Identify which cell holds the provided text, then report its [X, Y] central coordinate. 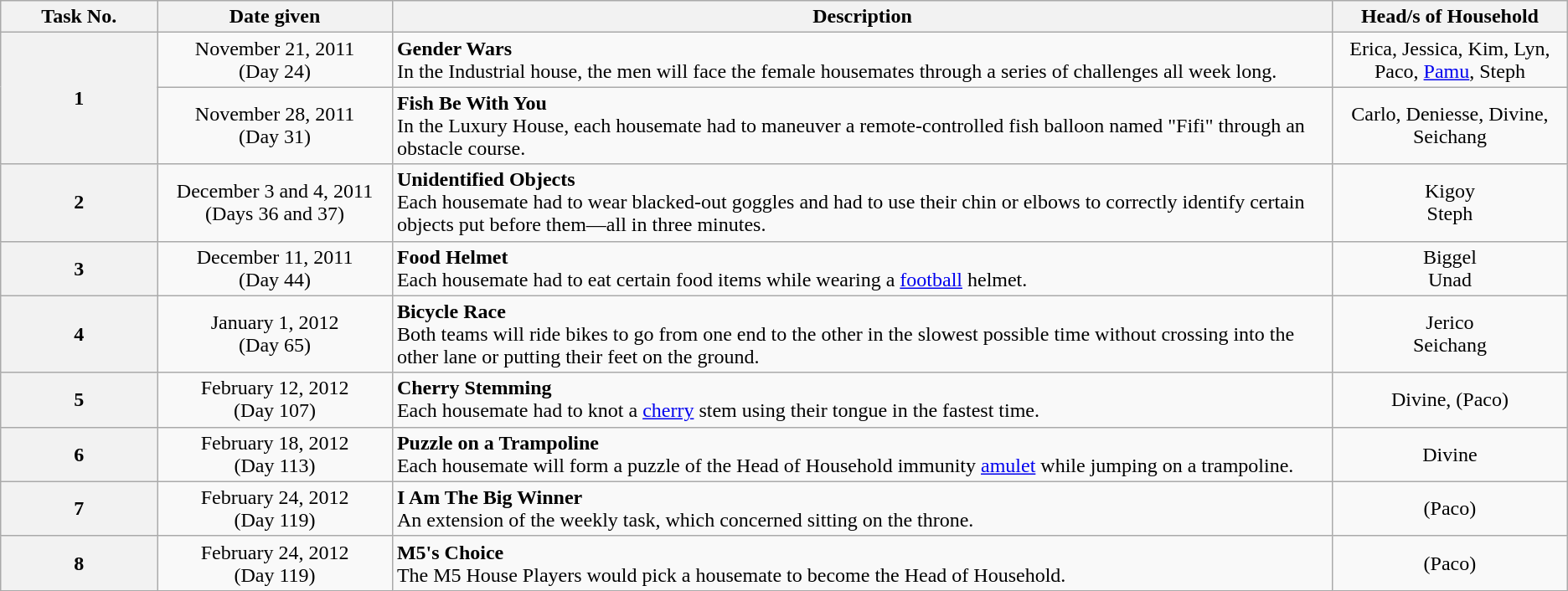
4 [79, 334]
M5's ChoiceThe M5 House Players would pick a housemate to become the Head of Household. [862, 563]
Food HelmetEach housemate had to eat certain food items while wearing a football helmet. [862, 268]
Biggel Unad [1451, 268]
Head/s of Household [1451, 17]
February 18, 2012 (Day 113) [275, 454]
December 3 and 4, 2011 (Days 36 and 37) [275, 203]
Date given [275, 17]
6 [79, 454]
Gender WarsIn the Industrial house, the men will face the female housemates through a series of challenges all week long. [862, 60]
January 1, 2012 (Day 65) [275, 334]
Task No. [79, 17]
December 11, 2011 (Day 44) [275, 268]
Kigoy Steph [1451, 203]
Description [862, 17]
Fish Be With YouIn the Luxury House, each housemate had to maneuver a remote-controlled fish balloon named "Fifi" through an obstacle course. [862, 126]
Carlo, Deniesse, Divine, Seichang [1451, 126]
Divine [1451, 454]
November 28, 2011 (Day 31) [275, 126]
Erica, Jessica, Kim, Lyn, Paco, Pamu, Steph [1451, 60]
Cherry StemmingEach housemate had to knot a cherry stem using their tongue in the fastest time. [862, 400]
8 [79, 563]
Puzzle on a TrampolineEach housemate will form a puzzle of the Head of Household immunity amulet while jumping on a trampoline. [862, 454]
7 [79, 509]
February 12, 2012 (Day 107) [275, 400]
November 21, 2011 (Day 24) [275, 60]
Jerico Seichang [1451, 334]
Divine, (Paco) [1451, 400]
2 [79, 203]
5 [79, 400]
I Am The Big WinnerAn extension of the weekly task, which concerned sitting on the throne. [862, 509]
3 [79, 268]
1 [79, 99]
